Provide the [x, y] coordinate of the cell's center where the given text is located.  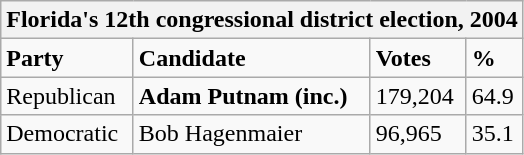
179,204 [418, 96]
Republican [68, 96]
64.9 [494, 96]
Votes [418, 58]
% [494, 58]
Adam Putnam (inc.) [252, 96]
96,965 [418, 134]
Bob Hagenmaier [252, 134]
Florida's 12th congressional district election, 2004 [262, 20]
Democratic [68, 134]
Party [68, 58]
Candidate [252, 58]
35.1 [494, 134]
